Locate the cell with the specified text and output its (x, y) center coordinate. 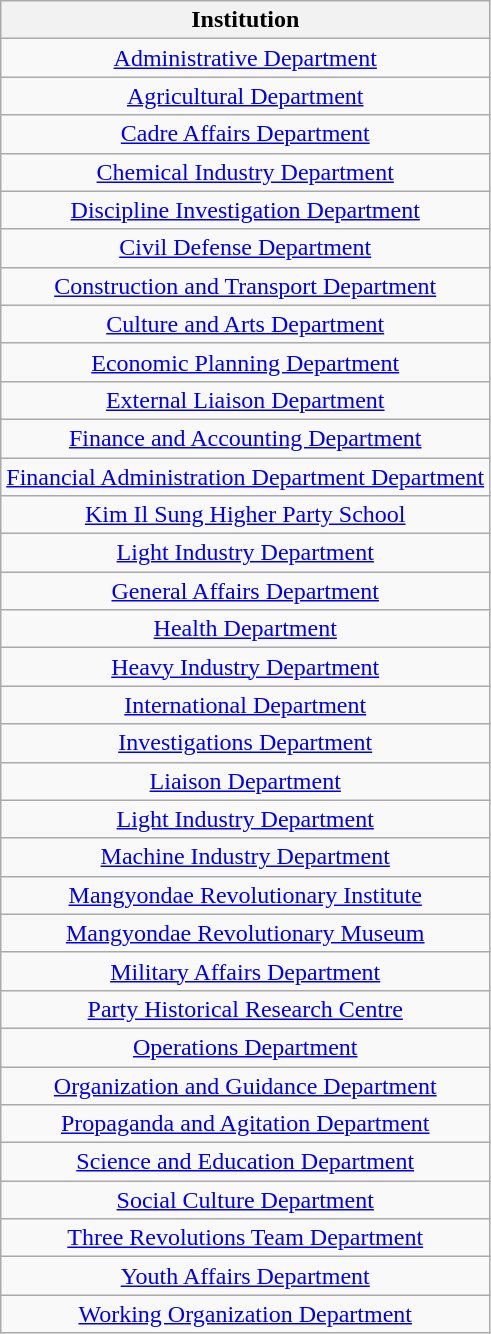
Organization and Guidance Department (246, 1085)
Civil Defense Department (246, 248)
Mangyondae Revolutionary Museum (246, 933)
Working Organization Department (246, 1314)
Science and Education Department (246, 1162)
Party Historical Research Centre (246, 1009)
General Affairs Department (246, 591)
Kim Il Sung Higher Party School (246, 515)
Heavy Industry Department (246, 667)
Institution (246, 20)
Chemical Industry Department (246, 172)
Culture and Arts Department (246, 324)
External Liaison Department (246, 400)
International Department (246, 705)
Youth Affairs Department (246, 1276)
Investigations Department (246, 743)
Health Department (246, 629)
Mangyondae Revolutionary Institute (246, 895)
Military Affairs Department (246, 971)
Financial Administration Department Department (246, 477)
Social Culture Department (246, 1200)
Economic Planning Department (246, 362)
Liaison Department (246, 781)
Agricultural Department (246, 96)
Administrative Department (246, 58)
Discipline Investigation Department (246, 210)
Finance and Accounting Department (246, 438)
Cadre Affairs Department (246, 134)
Operations Department (246, 1047)
Propaganda and Agitation Department (246, 1124)
Construction and Transport Department (246, 286)
Machine Industry Department (246, 857)
Three Revolutions Team Department (246, 1238)
